Capture the cell that displays the provided text and extract its [X, Y] central coordinate. 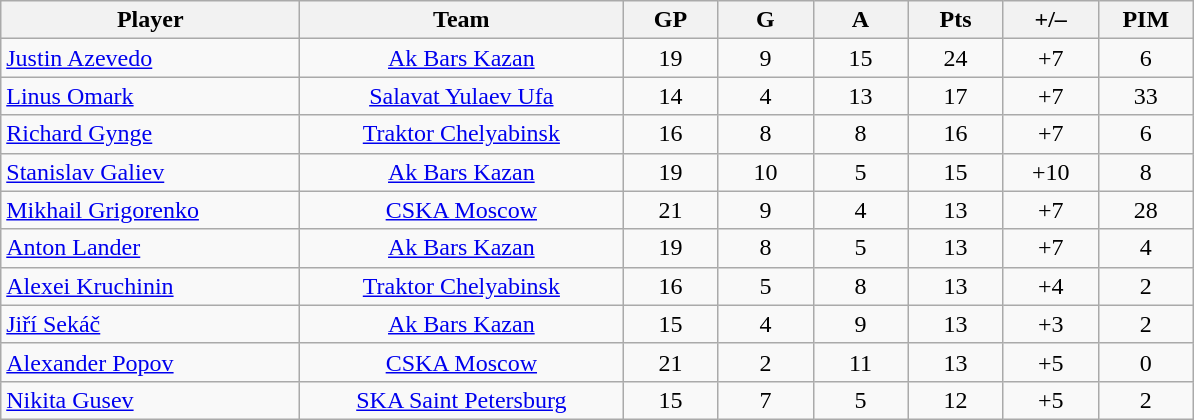
Alexei Kruchinin [150, 286]
+10 [1050, 172]
7 [766, 400]
24 [956, 58]
Player [150, 20]
+/– [1050, 20]
Pts [956, 20]
11 [860, 362]
+4 [1050, 286]
Justin Azevedo [150, 58]
A [860, 20]
Alexander Popov [150, 362]
Nikita Gusev [150, 400]
GP [670, 20]
17 [956, 96]
Jiří Sekáč [150, 324]
Team [462, 20]
28 [1146, 210]
Stanislav Galiev [150, 172]
Anton Lander [150, 248]
Richard Gynge [150, 134]
Linus Omark [150, 96]
10 [766, 172]
G [766, 20]
PIM [1146, 20]
33 [1146, 96]
Salavat Yulaev Ufa [462, 96]
SKA Saint Petersburg [462, 400]
0 [1146, 362]
14 [670, 96]
+3 [1050, 324]
Mikhail Grigorenko [150, 210]
12 [956, 400]
